Scan for the cell matching the given text and deliver its (x, y) coordinate at center. 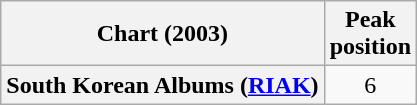
Peakposition (370, 34)
Chart (2003) (162, 34)
6 (370, 85)
South Korean Albums (RIAK) (162, 85)
